Output the [x, y] coordinate of the center of the cell containing the given text.  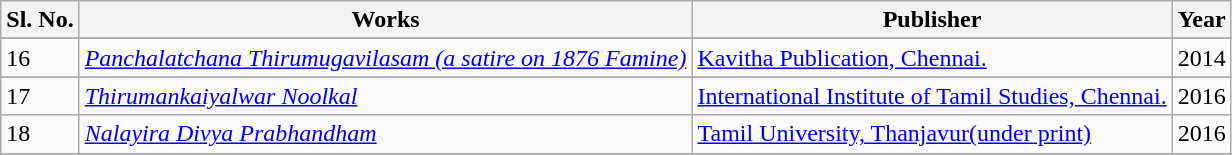
17 [40, 96]
Nalayira Divya Prabhandham [386, 134]
Publisher [932, 20]
16 [40, 58]
Works [386, 20]
2014 [1202, 58]
Thirumankaiyalwar Noolkal [386, 96]
Sl. No. [40, 20]
Panchalatchana Thirumugavilasam (a satire on 1876 Famine) [386, 58]
International Institute of Tamil Studies, Chennai. [932, 96]
Tamil University, Thanjavur(under print) [932, 134]
Kavitha Publication, Chennai. [932, 58]
18 [40, 134]
Year [1202, 20]
